Locate the cell with the specified text and output its [X, Y] center coordinate. 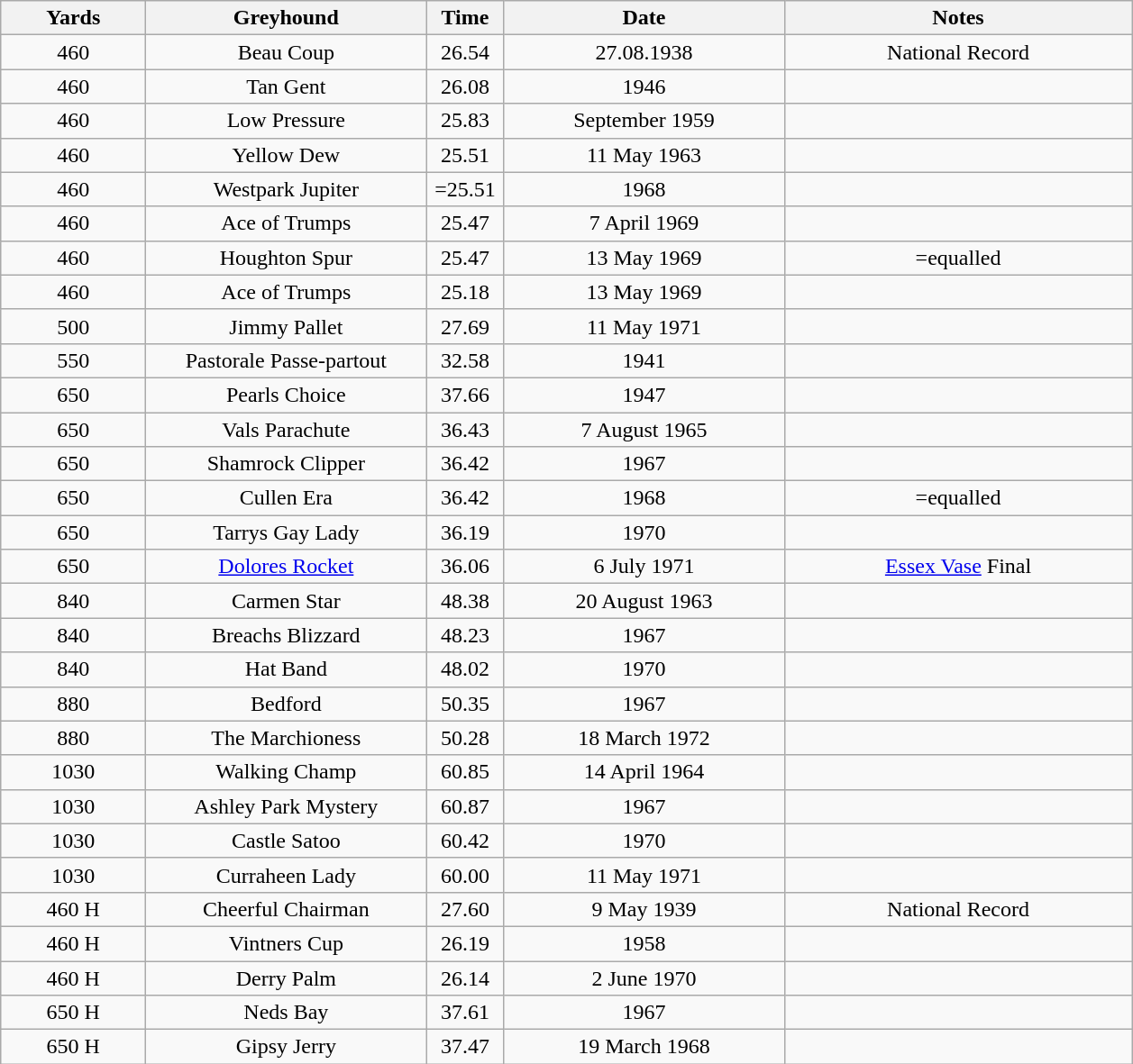
Low Pressure [287, 121]
50.28 [465, 738]
7 August 1965 [644, 430]
37.61 [465, 1013]
The Marchioness [287, 738]
1947 [644, 395]
2 June 1970 [644, 978]
September 1959 [644, 121]
50.35 [465, 704]
25.83 [465, 121]
Walking Champ [287, 772]
6 July 1971 [644, 567]
Breachs Blizzard [287, 635]
60.85 [465, 772]
Time [465, 18]
Vintners Cup [287, 943]
Essex Vase Final [958, 567]
Ashley Park Mystery [287, 806]
60.87 [465, 806]
7 April 1969 [644, 223]
60.00 [465, 875]
60.42 [465, 841]
27.08.1938 [644, 52]
Tarrys Gay Lady [287, 532]
Carmen Star [287, 601]
Beau Coup [287, 52]
48.38 [465, 601]
18 March 1972 [644, 738]
1946 [644, 86]
Date [644, 18]
27.60 [465, 909]
9 May 1939 [644, 909]
Vals Parachute [287, 430]
Pearls Choice [287, 395]
Westpark Jupiter [287, 189]
Greyhound [287, 18]
27.69 [465, 326]
Curraheen Lady [287, 875]
26.54 [465, 52]
Derry Palm [287, 978]
26.14 [465, 978]
48.23 [465, 635]
550 [74, 360]
Bedford [287, 704]
Houghton Spur [287, 258]
19 March 1968 [644, 1047]
=25.51 [465, 189]
11 May 1963 [644, 155]
Pastorale Passe-partout [287, 360]
48.02 [465, 669]
Cheerful Chairman [287, 909]
Notes [958, 18]
20 August 1963 [644, 601]
Gipsy Jerry [287, 1047]
Neds Bay [287, 1013]
32.58 [465, 360]
36.06 [465, 567]
26.19 [465, 943]
500 [74, 326]
Cullen Era [287, 498]
Yards [74, 18]
1941 [644, 360]
36.19 [465, 532]
36.43 [465, 430]
26.08 [465, 86]
25.51 [465, 155]
Dolores Rocket [287, 567]
Yellow Dew [287, 155]
1958 [644, 943]
Hat Band [287, 669]
37.47 [465, 1047]
37.66 [465, 395]
Jimmy Pallet [287, 326]
25.18 [465, 292]
Castle Satoo [287, 841]
14 April 1964 [644, 772]
Tan Gent [287, 86]
Shamrock Clipper [287, 464]
